Output the (X, Y) coordinate of the center of the cell containing the given text.  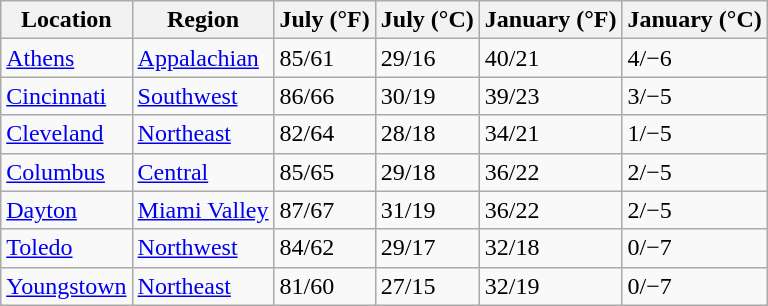
July (°C) (427, 20)
27/15 (427, 286)
Appalachian (203, 58)
Dayton (66, 210)
July (°F) (324, 20)
January (°C) (694, 20)
Cleveland (66, 134)
Toledo (66, 248)
28/18 (427, 134)
30/19 (427, 96)
32/18 (550, 248)
85/61 (324, 58)
Youngstown (66, 286)
82/64 (324, 134)
January (°F) (550, 20)
Southwest (203, 96)
81/60 (324, 286)
39/23 (550, 96)
40/21 (550, 58)
Central (203, 172)
84/62 (324, 248)
Location (66, 20)
4/−6 (694, 58)
1/−5 (694, 134)
86/66 (324, 96)
29/16 (427, 58)
Northwest (203, 248)
31/19 (427, 210)
Cincinnati (66, 96)
29/18 (427, 172)
3/−5 (694, 96)
Miami Valley (203, 210)
87/67 (324, 210)
Columbus (66, 172)
Athens (66, 58)
32/19 (550, 286)
85/65 (324, 172)
34/21 (550, 134)
29/17 (427, 248)
Region (203, 20)
